Determine the [X, Y] coordinate at the center of the cell enclosing the given text.  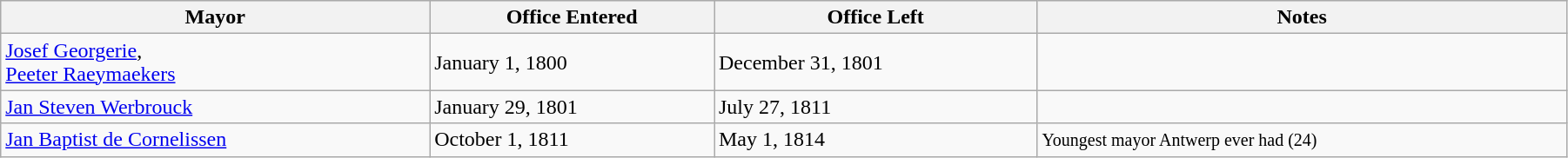
July 27, 1811 [875, 107]
Josef Georgerie,Peeter Raeymaekers [216, 63]
Office Left [875, 17]
December 31, 1801 [875, 63]
Notes [1302, 17]
Youngest mayor Antwerp ever had (24) [1302, 140]
Mayor [216, 17]
January 1, 1800 [573, 63]
Jan Baptist de Cornelissen [216, 140]
October 1, 1811 [573, 140]
January 29, 1801 [573, 107]
Jan Steven Werbrouck [216, 107]
Office Entered [573, 17]
May 1, 1814 [875, 140]
